Pinpoint the cell where the given text exists, returning its [x, y] midpoint coordinate. 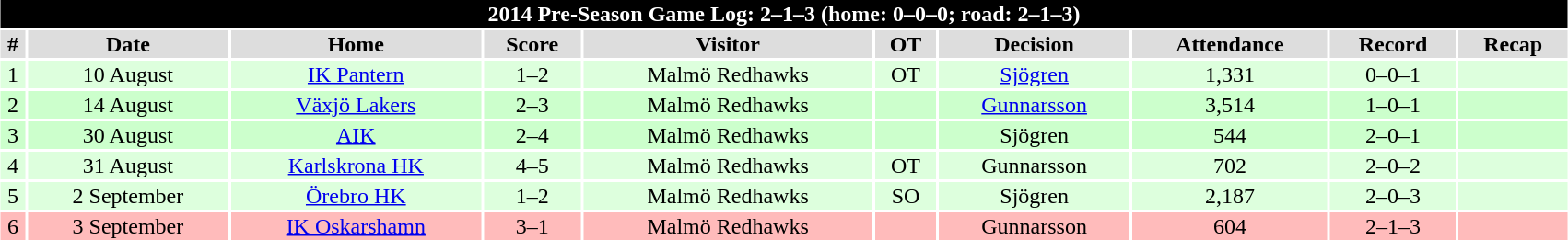
31 August [127, 166]
Växjö Lakers [356, 105]
IK Pantern [356, 74]
3–1 [532, 226]
604 [1230, 226]
2,187 [1230, 196]
AIK [356, 135]
Recap [1513, 44]
3,514 [1230, 105]
Visitor [728, 44]
2 [13, 105]
Decision [1034, 44]
6 [13, 226]
4–5 [532, 166]
Score [532, 44]
3 September [127, 226]
702 [1230, 166]
1–0–1 [1393, 105]
3 [13, 135]
Attendance [1230, 44]
544 [1230, 135]
2014 Pre-Season Game Log: 2–1–3 (home: 0–0–0; road: 2–1–3) [784, 14]
2–4 [532, 135]
1,331 [1230, 74]
10 August [127, 74]
2–0–2 [1393, 166]
Karlskrona HK [356, 166]
SO [906, 196]
4 [13, 166]
2–1–3 [1393, 226]
30 August [127, 135]
Date [127, 44]
Örebro HK [356, 196]
# [13, 44]
1 [13, 74]
14 August [127, 105]
2–3 [532, 105]
Home [356, 44]
2–0–3 [1393, 196]
0–0–1 [1393, 74]
IK Oskarshamn [356, 226]
Record [1393, 44]
2 September [127, 196]
2–0–1 [1393, 135]
5 [13, 196]
